Return (X, Y) of the center of cell containing provided text 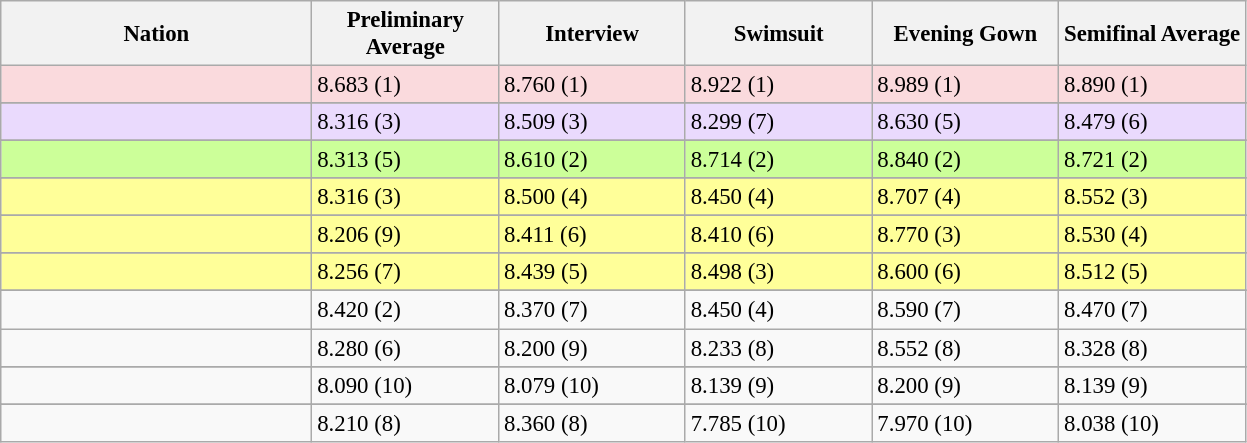
8.770 (3) (966, 235)
8.233 (8) (778, 348)
8.370 (7) (592, 310)
8.512 (5) (1152, 273)
8.498 (3) (778, 273)
8.707 (4) (966, 197)
8.410 (6) (778, 235)
8.590 (7) (966, 310)
8.600 (6) (966, 273)
7.970 (10) (966, 423)
8.411 (6) (592, 235)
8.683 (1) (406, 85)
8.328 (8) (1152, 348)
Interview (592, 34)
8.256 (7) (406, 273)
8.714 (2) (778, 160)
8.922 (1) (778, 85)
8.360 (8) (592, 423)
8.206 (9) (406, 235)
8.552 (8) (966, 348)
8.420 (2) (406, 310)
8.610 (2) (592, 160)
8.090 (10) (406, 385)
Nation (156, 34)
8.840 (2) (966, 160)
8.721 (2) (1152, 160)
7.785 (10) (778, 423)
Semifinal Average (1152, 34)
Swimsuit (778, 34)
8.439 (5) (592, 273)
8.500 (4) (592, 197)
Evening Gown (966, 34)
8.760 (1) (592, 85)
8.530 (4) (1152, 235)
8.079 (10) (592, 385)
8.210 (8) (406, 423)
8.552 (3) (1152, 197)
8.989 (1) (966, 85)
8.479 (6) (1152, 122)
8.890 (1) (1152, 85)
8.313 (5) (406, 160)
PreliminaryAverage (406, 34)
8.470 (7) (1152, 310)
8.038 (10) (1152, 423)
8.630 (5) (966, 122)
8.280 (6) (406, 348)
8.299 (7) (778, 122)
8.509 (3) (592, 122)
